Find where the given text appears and provide that cell's center as (X, Y) coordinate. 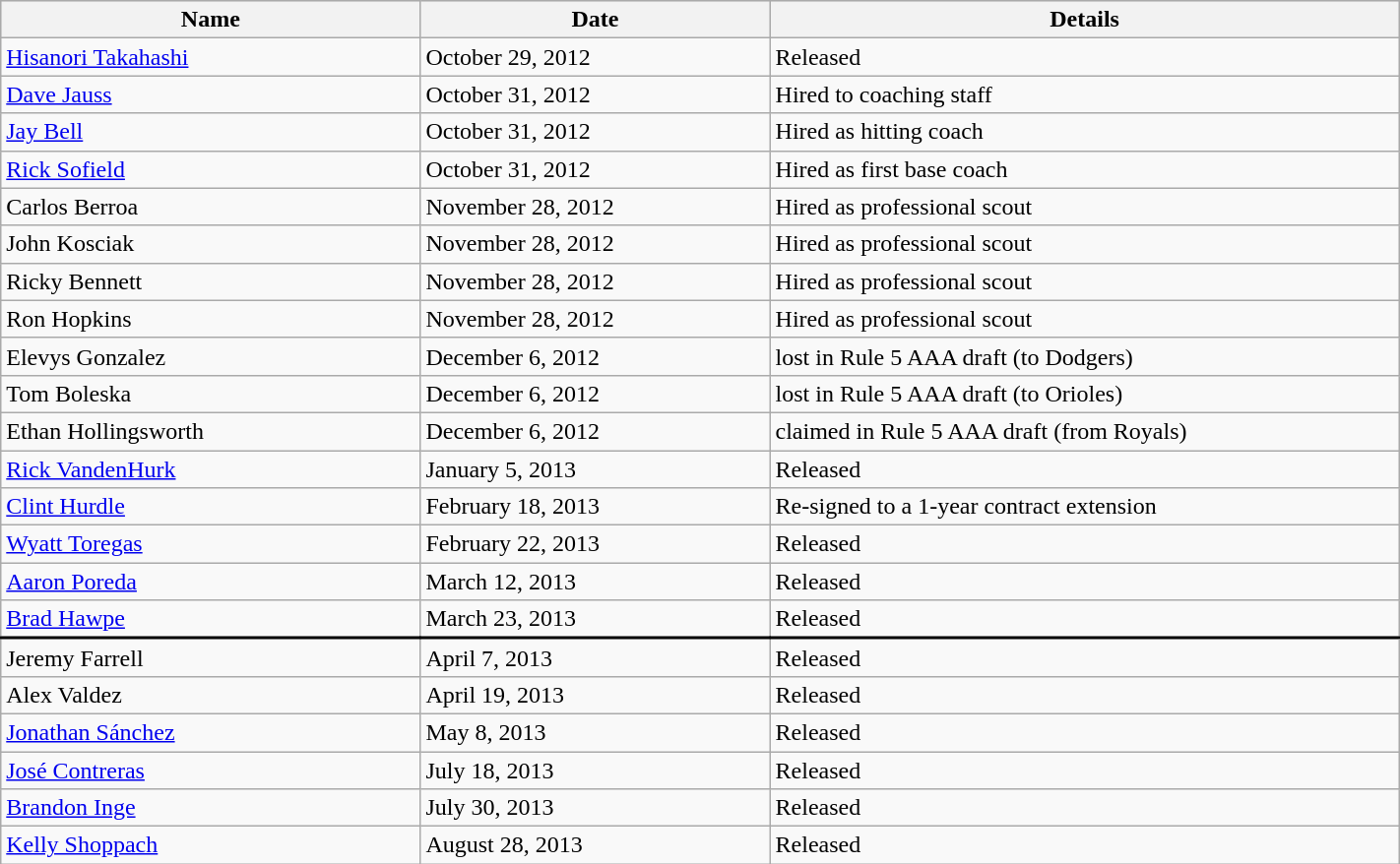
lost in Rule 5 AAA draft (to Orioles) (1085, 394)
August 28, 2013 (595, 845)
Rick Sofield (211, 169)
January 5, 2013 (595, 469)
Tom Boleska (211, 394)
Elevys Gonzalez (211, 356)
July 18, 2013 (595, 771)
Carlos Berroa (211, 207)
April 19, 2013 (595, 695)
Hired as first base coach (1085, 169)
John Kosciak (211, 244)
Details (1085, 20)
March 23, 2013 (595, 620)
Brandon Inge (211, 808)
Ricky Bennett (211, 281)
lost in Rule 5 AAA draft (to Dodgers) (1085, 356)
Wyatt Toregas (211, 544)
October 29, 2012 (595, 57)
Rick VandenHurk (211, 469)
José Contreras (211, 771)
Ethan Hollingsworth (211, 431)
Jay Bell (211, 132)
Re-signed to a 1-year contract extension (1085, 507)
Aaron Poreda (211, 582)
March 12, 2013 (595, 582)
February 18, 2013 (595, 507)
Hired to coaching staff (1085, 94)
Ron Hopkins (211, 319)
Date (595, 20)
Hired as hitting coach (1085, 132)
Dave Jauss (211, 94)
Clint Hurdle (211, 507)
February 22, 2013 (595, 544)
Brad Hawpe (211, 620)
Jonathan Sánchez (211, 732)
April 7, 2013 (595, 657)
May 8, 2013 (595, 732)
Hisanori Takahashi (211, 57)
claimed in Rule 5 AAA draft (from Royals) (1085, 431)
Jeremy Farrell (211, 657)
Name (211, 20)
Alex Valdez (211, 695)
July 30, 2013 (595, 808)
Kelly Shoppach (211, 845)
